Return (x, y) of the center of cell containing provided text 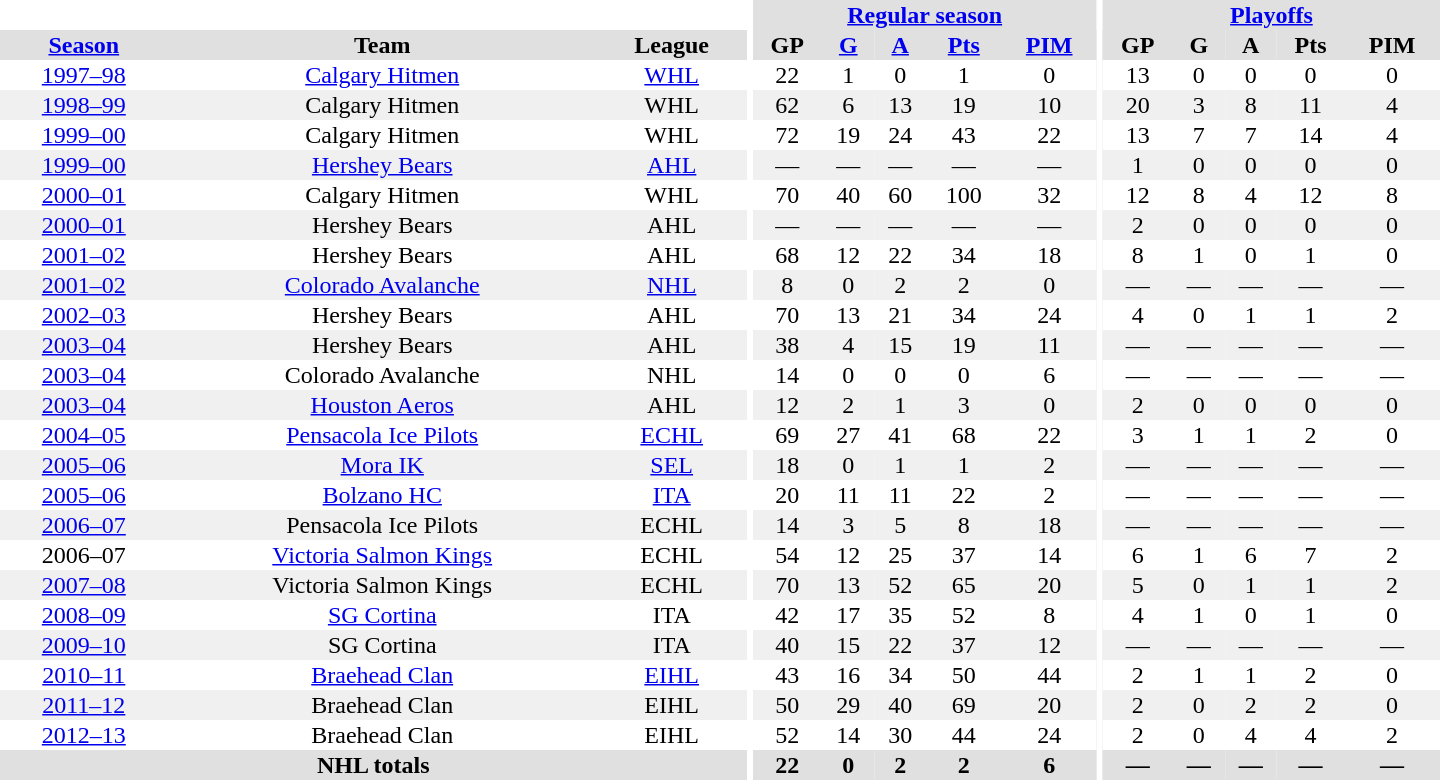
2012–13 (84, 735)
SEL (672, 465)
2004–05 (84, 435)
2009–10 (84, 645)
League (672, 45)
2010–11 (84, 675)
35 (900, 615)
1997–98 (84, 75)
NHL totals (374, 765)
2007–08 (84, 585)
Bolzano HC (382, 495)
62 (787, 105)
100 (964, 195)
2002–03 (84, 315)
2011–12 (84, 705)
17 (848, 615)
10 (1049, 105)
21 (900, 315)
60 (900, 195)
Houston Aeros (382, 405)
1998–99 (84, 105)
38 (787, 345)
41 (900, 435)
Mora IK (382, 465)
42 (787, 615)
2008–09 (84, 615)
29 (848, 705)
Regular season (924, 15)
Season (84, 45)
54 (787, 555)
30 (900, 735)
25 (900, 555)
72 (787, 135)
Team (382, 45)
Playoffs (1272, 15)
27 (848, 435)
16 (848, 675)
65 (964, 585)
32 (1049, 195)
